Find where the given text appears and provide that cell's center as (X, Y) coordinate. 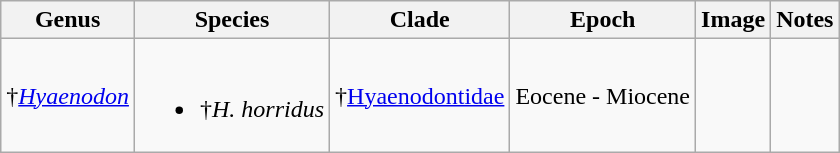
Image (734, 20)
†Hyaenodon (68, 96)
†Hyaenodontidae (420, 96)
Epoch (603, 20)
Clade (420, 20)
†H. horridus (232, 96)
Eocene - Miocene (603, 96)
Notes (805, 20)
Genus (68, 20)
Species (232, 20)
